Output the [X, Y] coordinate of the center of the cell containing the given text.  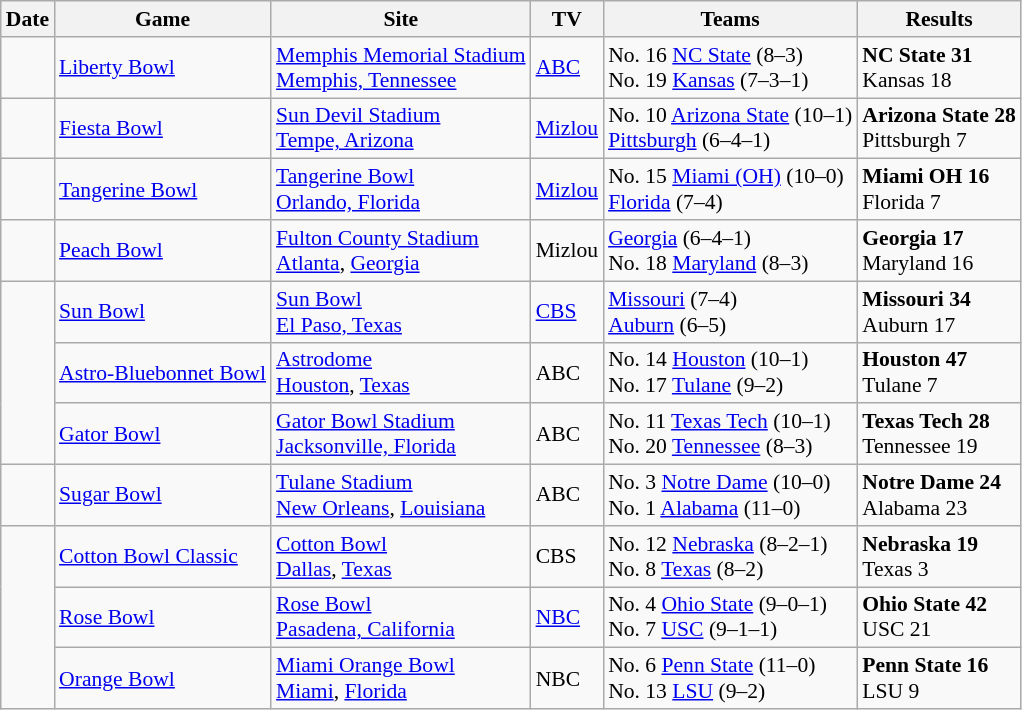
Memphis Memorial StadiumMemphis, Tennessee [401, 68]
Game [162, 19]
Tangerine Bowl [162, 190]
Gator Bowl StadiumJacksonville, Florida [401, 434]
Liberty Bowl [162, 68]
No. 4 Ohio State (9–0–1) No. 7 USC (9–1–1) [730, 618]
Georgia (6–4–1)No. 18 Maryland (8–3) [730, 250]
Notre Dame 24Alabama 23 [939, 496]
Gator Bowl [162, 434]
No. 10 Arizona State (10–1)Pittsburgh (6–4–1) [730, 128]
Rose BowlPasadena, California [401, 618]
Rose Bowl [162, 618]
Missouri 34Auburn 17 [939, 312]
Cotton BowlDallas, Texas [401, 556]
Miami OH 16Florida 7 [939, 190]
Houston 47Tulane 7 [939, 372]
Texas Tech 28Tennessee 19 [939, 434]
Fiesta Bowl [162, 128]
Penn State 16LSU 9 [939, 678]
Astro-Bluebonnet Bowl [162, 372]
Cotton Bowl Classic [162, 556]
Fulton County StadiumAtlanta, Georgia [401, 250]
Results [939, 19]
No. 15 Miami (OH) (10–0)Florida (7–4) [730, 190]
Tangerine BowlOrlando, Florida [401, 190]
Tulane StadiumNew Orleans, Louisiana [401, 496]
No. 12 Nebraska (8–2–1)No. 8 Texas (8–2) [730, 556]
AstrodomeHouston, Texas [401, 372]
TV [567, 19]
Sun BowlEl Paso, Texas [401, 312]
No. 14 Houston (10–1)No. 17 Tulane (9–2) [730, 372]
No. 16 NC State (8–3)No. 19 Kansas (7–3–1) [730, 68]
Date [28, 19]
Georgia 17Maryland 16 [939, 250]
No. 3 Notre Dame (10–0)No. 1 Alabama (11–0) [730, 496]
Ohio State 42USC 21 [939, 618]
Site [401, 19]
Peach Bowl [162, 250]
Sun Bowl [162, 312]
Miami Orange BowlMiami, Florida [401, 678]
Sun Devil StadiumTempe, Arizona [401, 128]
Teams [730, 19]
Arizona State 28Pittsburgh 7 [939, 128]
Sugar Bowl [162, 496]
Nebraska 19Texas 3 [939, 556]
Missouri (7–4)Auburn (6–5) [730, 312]
No. 11 Texas Tech (10–1)No. 20 Tennessee (8–3) [730, 434]
Orange Bowl [162, 678]
No. 6 Penn State (11–0)No. 13 LSU (9–2) [730, 678]
NC State 31Kansas 18 [939, 68]
